Determine the [X, Y] coordinate at the center of the cell enclosing the given text.  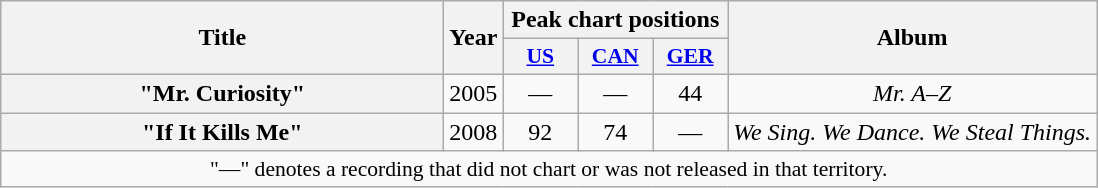
92 [540, 131]
74 [616, 131]
Album [912, 38]
"—" denotes a recording that did not chart or was not released in that territory. [549, 169]
2008 [474, 131]
GER [690, 57]
We Sing. We Dance. We Steal Things. [912, 131]
44 [690, 93]
Mr. A–Z [912, 93]
US [540, 57]
Peak chart positions [616, 20]
"If It Kills Me" [222, 131]
Year [474, 38]
2005 [474, 93]
CAN [616, 57]
"Mr. Curiosity" [222, 93]
Title [222, 38]
